Find where the given text appears and provide that cell's center as (X, Y) coordinate. 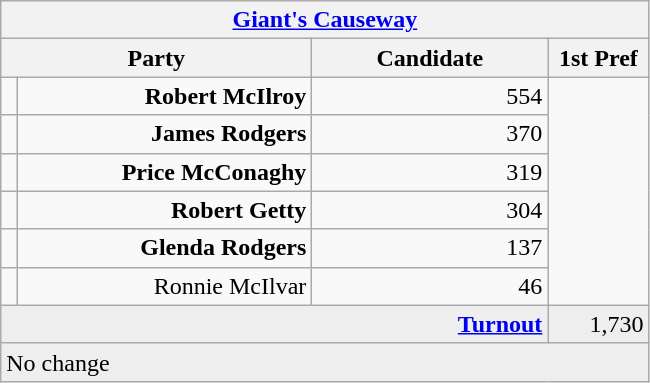
Robert Getty (164, 210)
Party (156, 58)
554 (430, 96)
46 (430, 286)
Turnout (274, 324)
Robert McIlroy (164, 96)
137 (430, 248)
Price McConaghy (164, 172)
Ronnie McIlvar (164, 286)
1st Pref (598, 58)
James Rodgers (164, 134)
319 (430, 172)
370 (430, 134)
304 (430, 210)
No change (325, 362)
Candidate (430, 58)
Giant's Causeway (325, 20)
1,730 (598, 324)
Glenda Rodgers (164, 248)
